Return [x, y] of the center of cell containing provided text 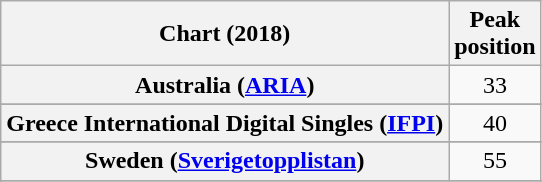
Chart (2018) [225, 34]
55 [495, 161]
40 [495, 123]
Greece International Digital Singles (IFPI) [225, 123]
Sweden (Sverigetopplistan) [225, 161]
33 [495, 85]
Peak position [495, 34]
Australia (ARIA) [225, 85]
